Capture the cell that displays the provided text and extract its [x, y] central coordinate. 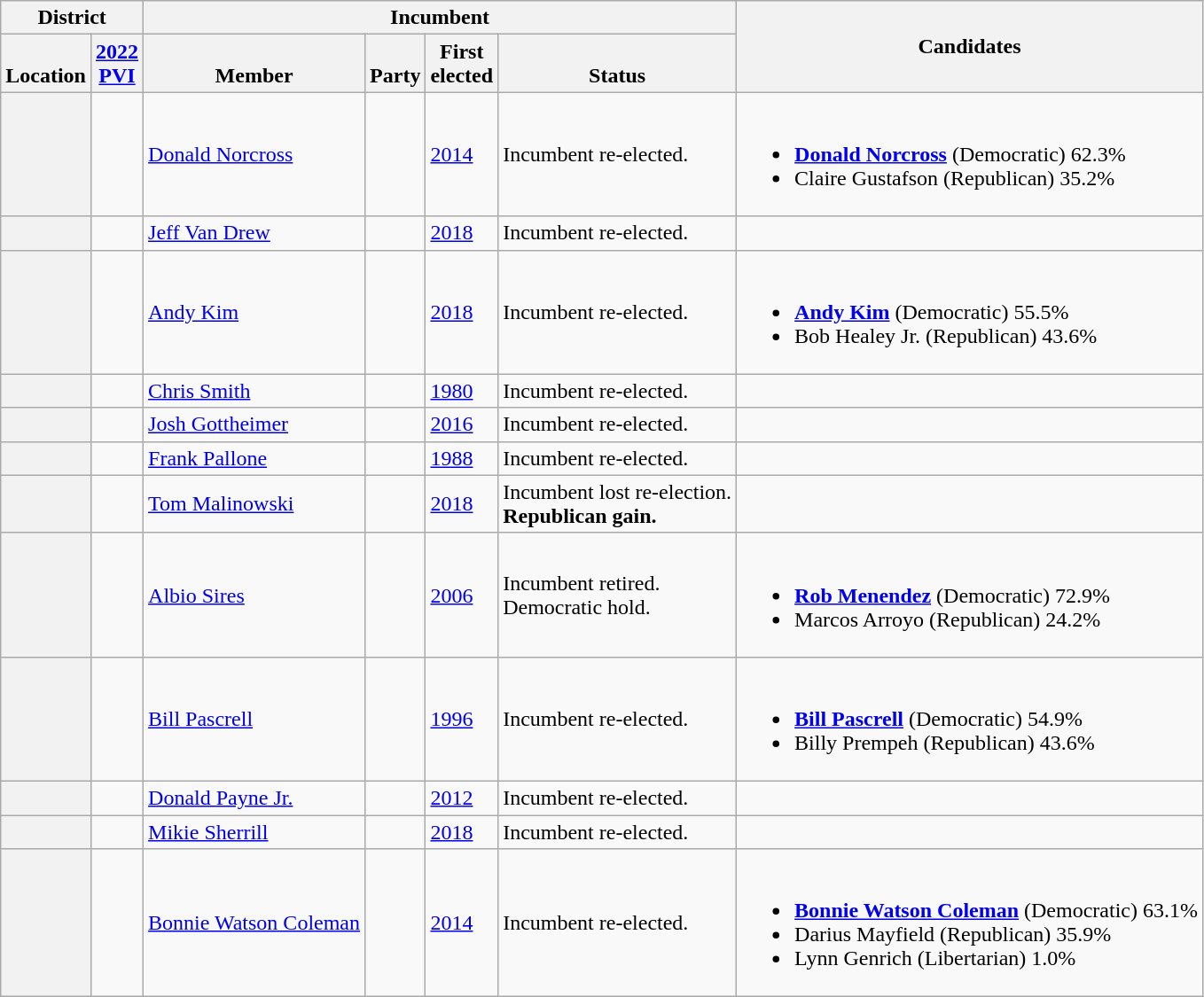
District [73, 18]
Location [46, 64]
Rob Menendez (Democratic) 72.9%Marcos Arroyo (Republican) 24.2% [970, 595]
Donald Payne Jr. [254, 798]
Frank Pallone [254, 458]
Andy Kim [254, 312]
Donald Norcross [254, 154]
Bonnie Watson Coleman (Democratic) 63.1%Darius Mayfield (Republican) 35.9%Lynn Genrich (Libertarian) 1.0% [970, 923]
2006 [462, 595]
Bill Pascrell (Democratic) 54.9%Billy Prempeh (Republican) 43.6% [970, 719]
Mikie Sherrill [254, 832]
Donald Norcross (Democratic) 62.3%Claire Gustafson (Republican) 35.2% [970, 154]
Andy Kim (Democratic) 55.5%Bob Healey Jr. (Republican) 43.6% [970, 312]
1980 [462, 391]
Josh Gottheimer [254, 425]
Jeff Van Drew [254, 233]
Bonnie Watson Coleman [254, 923]
Incumbent lost re-election.Republican gain. [617, 503]
Status [617, 64]
Albio Sires [254, 595]
Chris Smith [254, 391]
2016 [462, 425]
Incumbent retired.Democratic hold. [617, 595]
Member [254, 64]
Party [395, 64]
Tom Malinowski [254, 503]
Candidates [970, 46]
2022PVI [117, 64]
Firstelected [462, 64]
Incumbent [440, 18]
Bill Pascrell [254, 719]
1996 [462, 719]
2012 [462, 798]
1988 [462, 458]
